Locate the cell with the specified text and output its [X, Y] center coordinate. 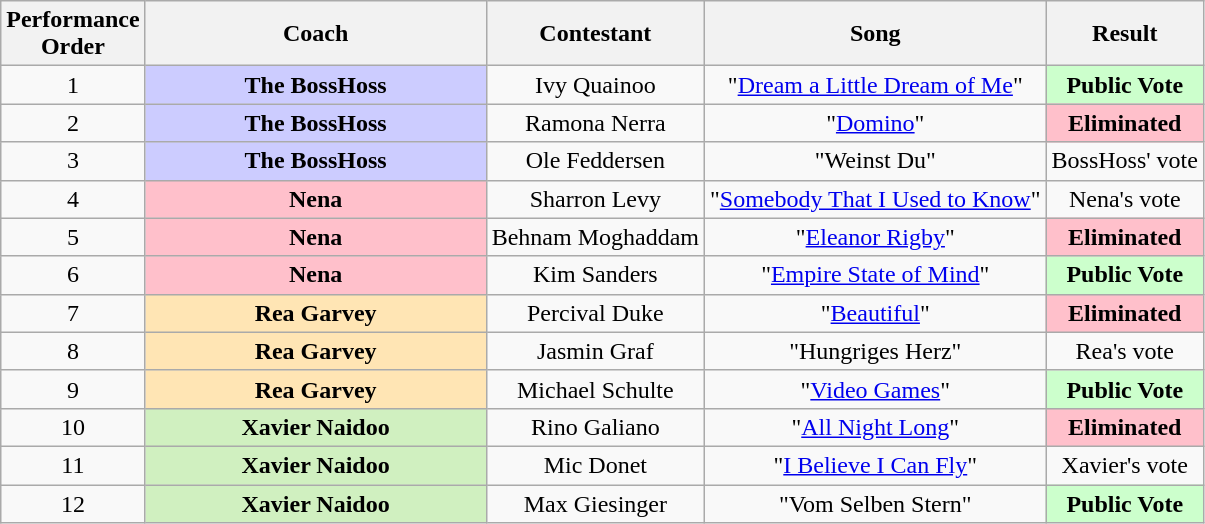
8 [73, 351]
9 [73, 389]
Ramona Nerra [595, 123]
Coach [316, 34]
1 [73, 85]
Xavier's vote [1124, 465]
"Domino" [876, 123]
Performance Order [73, 34]
12 [73, 503]
Ole Feddersen [595, 161]
Mic Donet [595, 465]
"Weinst Du" [876, 161]
"Hungriges Herz" [876, 351]
Sharron Levy [595, 199]
Ivy Quainoo [595, 85]
Michael Schulte [595, 389]
Result [1124, 34]
Kim Sanders [595, 275]
"Empire State of Mind" [876, 275]
7 [73, 313]
Behnam Moghaddam [595, 237]
"I Believe I Can Fly" [876, 465]
5 [73, 237]
Nena's vote [1124, 199]
"Eleanor Rigby" [876, 237]
10 [73, 427]
"All Night Long" [876, 427]
Contestant [595, 34]
6 [73, 275]
Song [876, 34]
3 [73, 161]
Jasmin Graf [595, 351]
"Video Games" [876, 389]
"Dream a Little Dream of Me" [876, 85]
Rea's vote [1124, 351]
"Somebody That I Used to Know" [876, 199]
11 [73, 465]
"Beautiful" [876, 313]
4 [73, 199]
2 [73, 123]
Rino Galiano [595, 427]
Percival Duke [595, 313]
"Vom Selben Stern" [876, 503]
Max Giesinger [595, 503]
BossHoss' vote [1124, 161]
